From the cell containing the given text, extract its center point as (X, Y) coordinate. 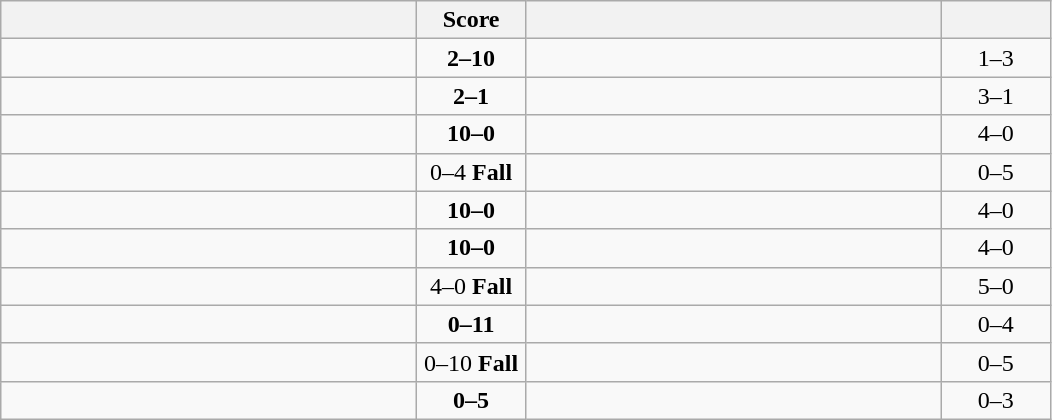
3–1 (996, 96)
0–4 (996, 324)
4–0 Fall (472, 286)
0–3 (996, 400)
0–4 Fall (472, 172)
2–10 (472, 58)
0–11 (472, 324)
Score (472, 20)
0–10 Fall (472, 362)
1–3 (996, 58)
2–1 (472, 96)
5–0 (996, 286)
